Locate the cell with the specified text and output its (x, y) center coordinate. 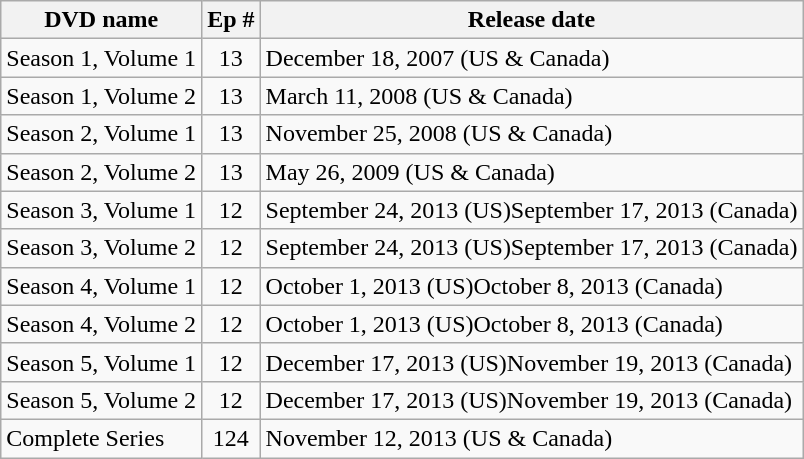
Season 3, Volume 2 (102, 248)
Ep # (231, 20)
Complete Series (102, 438)
Season 4, Volume 2 (102, 324)
Season 1, Volume 2 (102, 96)
November 12, 2013 (US & Canada) (532, 438)
November 25, 2008 (US & Canada) (532, 134)
Season 2, Volume 2 (102, 172)
DVD name (102, 20)
Season 5, Volume 1 (102, 362)
Season 4, Volume 1 (102, 286)
Season 5, Volume 2 (102, 400)
May 26, 2009 (US & Canada) (532, 172)
March 11, 2008 (US & Canada) (532, 96)
December 18, 2007 (US & Canada) (532, 58)
Season 3, Volume 1 (102, 210)
Season 2, Volume 1 (102, 134)
124 (231, 438)
Release date (532, 20)
Season 1, Volume 1 (102, 58)
